From the cell containing the given text, extract its center point as [X, Y] coordinate. 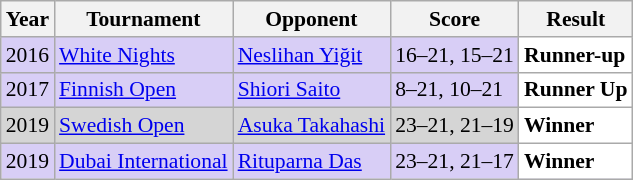
2016 [28, 55]
Shiori Saito [312, 90]
2017 [28, 90]
23–21, 21–19 [454, 126]
8–21, 10–21 [454, 90]
16–21, 15–21 [454, 55]
23–21, 21–17 [454, 162]
White Nights [144, 55]
Asuka Takahashi [312, 126]
Rituparna Das [312, 162]
Score [454, 19]
Swedish Open [144, 126]
Finnish Open [144, 90]
Result [576, 19]
Dubai International [144, 162]
Opponent [312, 19]
Year [28, 19]
Runner-up [576, 55]
Neslihan Yiğit [312, 55]
Tournament [144, 19]
Runner Up [576, 90]
